Provide the (x, y) coordinate of the cell's center where the given text is located.  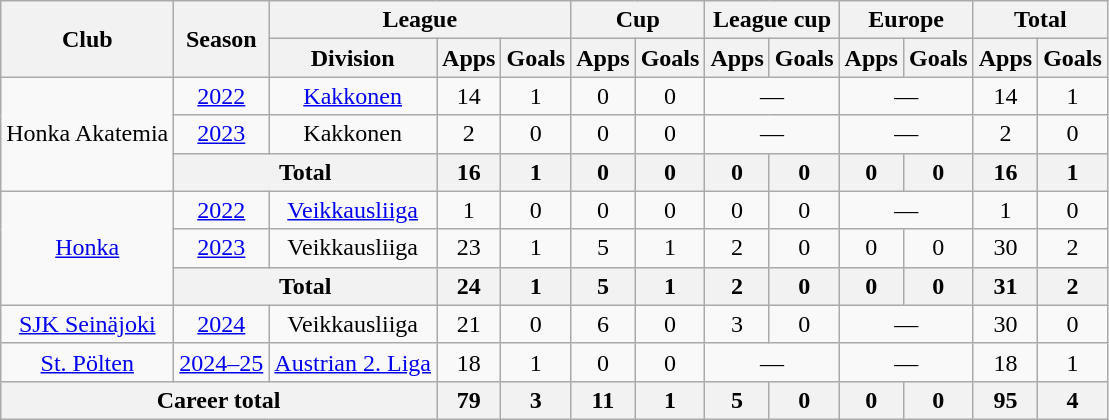
Club (88, 39)
31 (1005, 286)
Cup (638, 20)
SJK Seinäjoki (88, 324)
Europe (906, 20)
24 (469, 286)
11 (603, 400)
79 (469, 400)
23 (469, 248)
95 (1005, 400)
Honka (88, 248)
League cup (772, 20)
Division (353, 58)
Austrian 2. Liga (353, 362)
League (420, 20)
4 (1073, 400)
St. Pölten (88, 362)
Season (222, 39)
6 (603, 324)
2024 (222, 324)
21 (469, 324)
Honka Akatemia (88, 134)
Career total (219, 400)
2024–25 (222, 362)
